Capture the cell that displays the provided text and extract its (x, y) central coordinate. 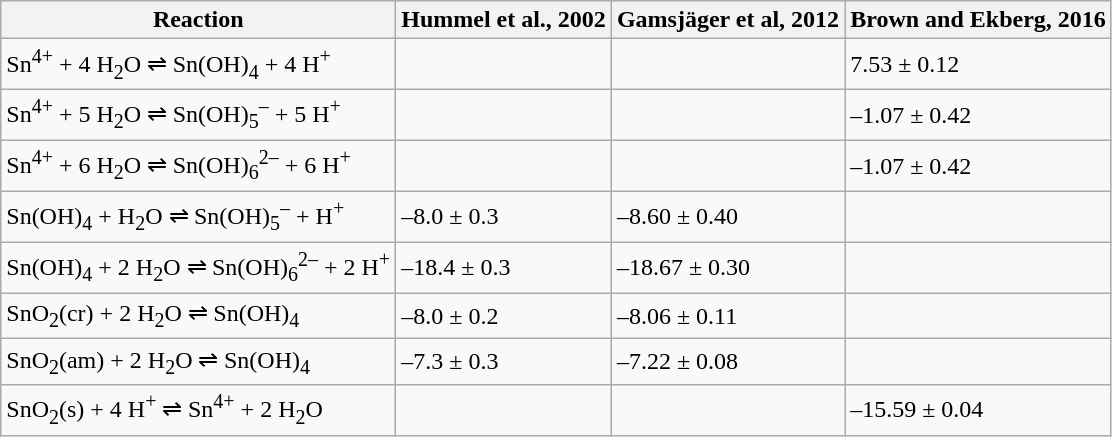
Reaction (198, 20)
SnO2(am) + 2 H2O ⇌ Sn(OH)4 (198, 362)
7.53 ± 0.12 (978, 64)
–8.0 ± 0.3 (504, 216)
Sn(OH)4 + H2O ⇌ Sn(OH)5– + H+ (198, 216)
SnO2(cr) + 2 H2O ⇌ Sn(OH)4 (198, 316)
–18.67 ± 0.30 (728, 268)
–15.59 ± 0.04 (978, 410)
–8.0 ± 0.2 (504, 316)
Sn(OH)4 + 2 H2O ⇌ Sn(OH)62– + 2 H+ (198, 268)
–8.60 ± 0.40 (728, 216)
–18.4 ± 0.3 (504, 268)
Sn4+ + 4 H2O ⇌ Sn(OH)4 + 4 H+ (198, 64)
SnO2(s) + 4 H+ ⇌ Sn4+ + 2 H2O (198, 410)
–7.22 ± 0.08 (728, 362)
Hummel et al., 2002 (504, 20)
Sn4+ + 6 H2O ⇌ Sn(OH)62– + 6 H+ (198, 166)
Brown and Ekberg, 2016 (978, 20)
–8.06 ± 0.11 (728, 316)
–7.3 ± 0.3 (504, 362)
Gamsjäger et al, 2012 (728, 20)
Sn4+ + 5 H2O ⇌ Sn(OH)5– + 5 H+ (198, 116)
